For the text-containing cell, return its midpoint in (x, y) coordinate format. 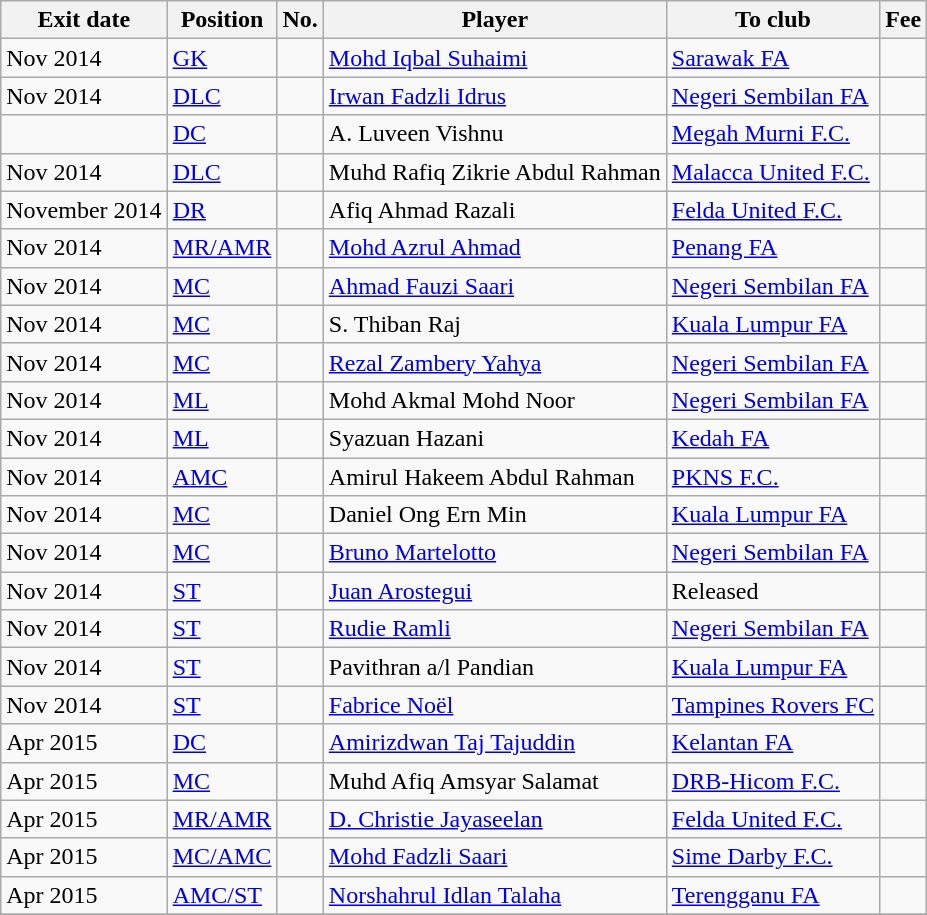
Penang FA (772, 248)
Kelantan FA (772, 743)
A. Luveen Vishnu (494, 134)
Released (772, 591)
PKNS F.C. (772, 477)
AMC (222, 477)
Megah Murni F.C. (772, 134)
Juan Arostegui (494, 591)
Rudie Ramli (494, 629)
To club (772, 20)
Amirul Hakeem Abdul Rahman (494, 477)
S. Thiban Raj (494, 324)
Rezal Zambery Yahya (494, 362)
Ahmad Fauzi Saari (494, 286)
Amirizdwan Taj Tajuddin (494, 743)
DR (222, 210)
Sime Darby F.C. (772, 857)
Syazuan Hazani (494, 438)
Afiq Ahmad Razali (494, 210)
DRB-Hicom F.C. (772, 781)
Sarawak FA (772, 58)
Daniel Ong Ern Min (494, 515)
Mohd Fadzli Saari (494, 857)
Mohd Akmal Mohd Noor (494, 400)
No. (300, 20)
Malacca United F.C. (772, 172)
Exit date (84, 20)
Muhd Rafiq Zikrie Abdul Rahman (494, 172)
November 2014 (84, 210)
Muhd Afiq Amsyar Salamat (494, 781)
Fabrice Noël (494, 705)
Kedah FA (772, 438)
Tampines Rovers FC (772, 705)
GK (222, 58)
Norshahrul Idlan Talaha (494, 895)
Mohd Iqbal Suhaimi (494, 58)
Mohd Azrul Ahmad (494, 248)
Fee (904, 20)
Irwan Fadzli Idrus (494, 96)
Position (222, 20)
AMC/ST (222, 895)
D. Christie Jayaseelan (494, 819)
Terengganu FA (772, 895)
Player (494, 20)
Pavithran a/l Pandian (494, 667)
MC/AMC (222, 857)
Bruno Martelotto (494, 553)
